Search for the cell housing the specified text and yield its (x, y) center coordinate. 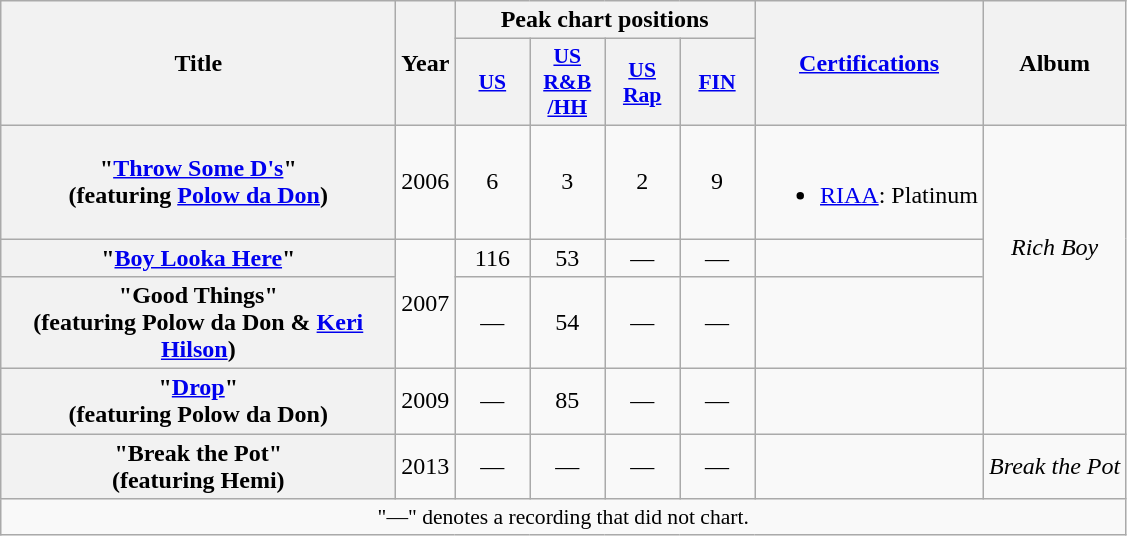
Certifications (868, 64)
9 (718, 182)
85 (568, 402)
6 (492, 182)
Album (1055, 64)
116 (492, 257)
Rich Boy (1055, 246)
FIN (718, 82)
USRap (642, 82)
53 (568, 257)
2009 (426, 402)
Title (198, 64)
54 (568, 323)
3 (568, 182)
US (492, 82)
"Break the Pot"(featuring Hemi) (198, 466)
"Good Things"(featuring Polow da Don & Keri Hilson) (198, 323)
"Boy Looka Here" (198, 257)
Peak chart positions (605, 20)
2013 (426, 466)
Year (426, 64)
"—" denotes a recording that did not chart. (564, 517)
RIAA: Platinum (868, 182)
"Throw Some D's"(featuring Polow da Don) (198, 182)
2006 (426, 182)
2007 (426, 303)
2 (642, 182)
"Drop"(featuring Polow da Don) (198, 402)
USR&B/HH (568, 82)
Break the Pot (1055, 466)
